Return the (x, y) coordinate for the center point of the cell that contains the specified text.  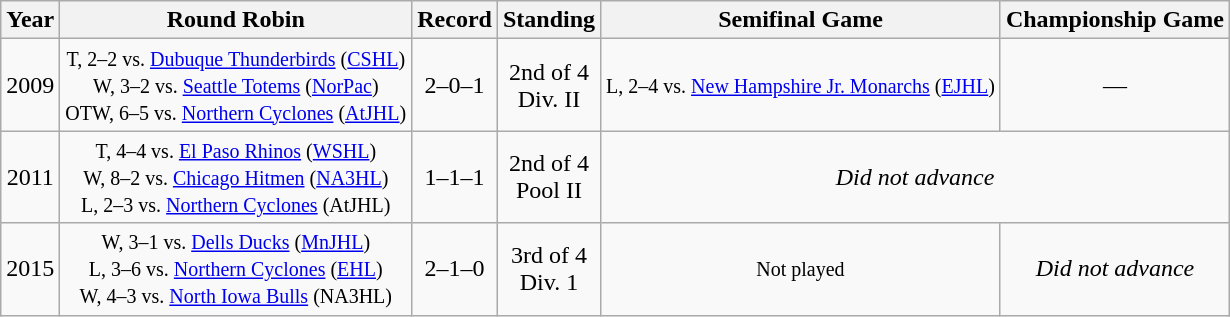
Semifinal Game (801, 20)
L, 2–4 vs. New Hampshire Jr. Monarchs (EJHL) (801, 85)
Record (455, 20)
Not played (801, 269)
W, 3–1 vs. Dells Ducks (MnJHL)L, 3–6 vs. Northern Cyclones (EHL)W, 4–3 vs. North Iowa Bulls (NA3HL) (236, 269)
Round Robin (236, 20)
T, 4–4 vs. El Paso Rhinos (WSHL)W, 8–2 vs. Chicago Hitmen (NA3HL)L, 2–3 vs. Northern Cyclones (AtJHL) (236, 177)
2nd of 4Pool II (548, 177)
Year (30, 20)
Standing (548, 20)
3rd of 4Div. 1 (548, 269)
2nd of 4Div. II (548, 85)
2011 (30, 177)
2009 (30, 85)
T, 2–2 vs. Dubuque Thunderbirds (CSHL)W, 3–2 vs. Seattle Totems (NorPac)OTW, 6–5 vs. Northern Cyclones (AtJHL) (236, 85)
Championship Game (1114, 20)
2–1–0 (455, 269)
2–0–1 (455, 85)
— (1114, 85)
1–1–1 (455, 177)
2015 (30, 269)
